Scan for the cell matching the given text and deliver its [X, Y] coordinate at center. 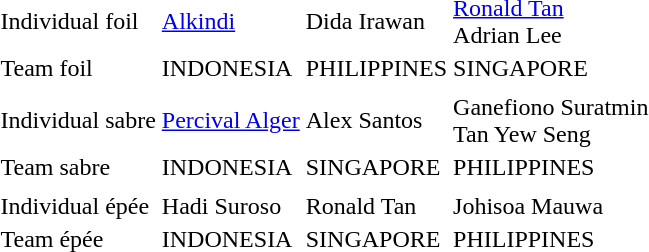
Ronald Tan [376, 206]
PHILIPPINES [376, 68]
Percival Alger [230, 120]
Hadi Suroso [230, 206]
Alex Santos [376, 120]
SINGAPORE [376, 167]
